Provide the [x, y] coordinate of the cell's center where the given text is located.  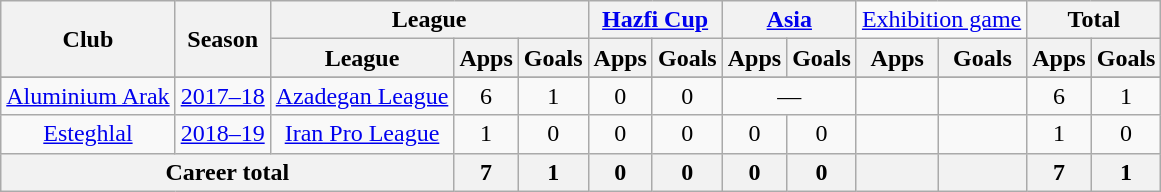
Iran Pro League [362, 134]
Club [88, 39]
Hazfi Cup [655, 20]
Asia [789, 20]
— [789, 96]
2018–19 [222, 134]
Career total [228, 172]
Total [1094, 20]
Season [222, 39]
Exhibition game [941, 20]
Esteghlal [88, 134]
Azadegan League [362, 96]
2017–18 [222, 96]
Aluminium Arak [88, 96]
